Detect which cell encompasses the target text, then output its [x, y] center coordinate. 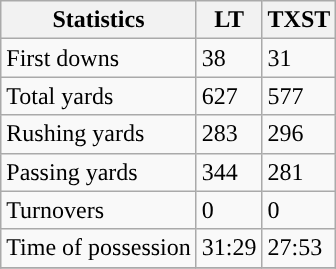
Time of possession [99, 248]
Rushing yards [99, 134]
27:53 [299, 248]
627 [229, 96]
38 [229, 58]
31 [299, 58]
Passing yards [99, 172]
Total yards [99, 96]
344 [229, 172]
31:29 [229, 248]
LT [229, 20]
Statistics [99, 20]
577 [299, 96]
281 [299, 172]
283 [229, 134]
First downs [99, 58]
296 [299, 134]
Turnovers [99, 210]
TXST [299, 20]
